Scan for the cell matching the given text and deliver its (X, Y) coordinate at center. 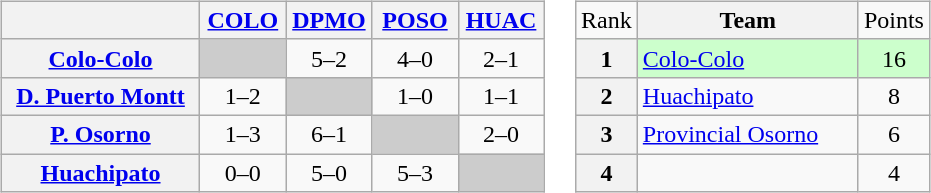
8 (894, 96)
Team (748, 20)
0–0 (243, 173)
1–2 (243, 96)
Provincial Osorno (748, 134)
6–1 (329, 134)
Points (894, 20)
HUAC (501, 20)
6 (894, 134)
2 (607, 96)
POSO (415, 20)
5–2 (329, 58)
3 (607, 134)
1–0 (415, 96)
P. Osorno (100, 134)
1–3 (243, 134)
2–1 (501, 58)
Rank (607, 20)
COLO (243, 20)
16 (894, 58)
5–3 (415, 173)
1 (607, 58)
D. Puerto Montt (100, 96)
1–1 (501, 96)
DPMO (329, 20)
5–0 (329, 173)
4–0 (415, 58)
2–0 (501, 134)
